Extract the [x, y] coordinate from the center of the cell holding the provided text.  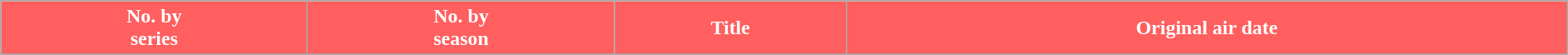
No. byseason [461, 28]
Title [730, 28]
Original air date [1207, 28]
No. byseries [154, 28]
